Provide the (X, Y) coordinate of the cell's center where the given text is located.  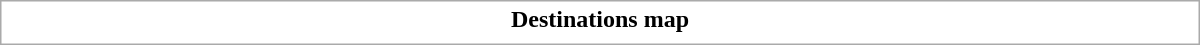
Destinations map (600, 19)
